Identify which cell holds the provided text, then report its (X, Y) central coordinate. 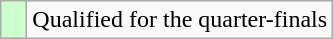
Qualified for the quarter-finals (180, 20)
